Search for the cell housing the specified text and yield its (x, y) center coordinate. 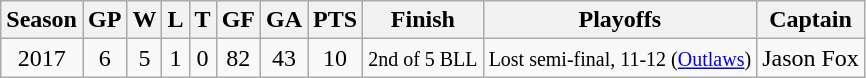
L (176, 20)
43 (284, 58)
PTS (336, 20)
T (202, 20)
Lost semi-final, 11-12 (Outlaws) (620, 58)
2017 (42, 58)
Jason Fox (811, 58)
1 (176, 58)
Captain (811, 20)
Season (42, 20)
GA (284, 20)
0 (202, 58)
5 (144, 58)
W (144, 20)
82 (238, 58)
GP (104, 20)
Finish (423, 20)
2nd of 5 BLL (423, 58)
Playoffs (620, 20)
10 (336, 58)
GF (238, 20)
6 (104, 58)
